Output the [x, y] coordinate of the center of the cell containing the given text.  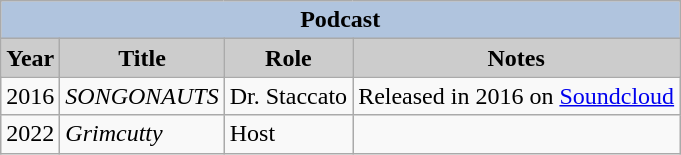
SONGONAUTS [142, 96]
Notes [516, 58]
Podcast [340, 20]
Host [288, 134]
2016 [30, 96]
Year [30, 58]
2022 [30, 134]
Role [288, 58]
Grimcutty [142, 134]
Released in 2016 on Soundcloud [516, 96]
Dr. Staccato [288, 96]
Title [142, 58]
